Return the [X, Y] coordinate for the center point of the cell that contains the specified text.  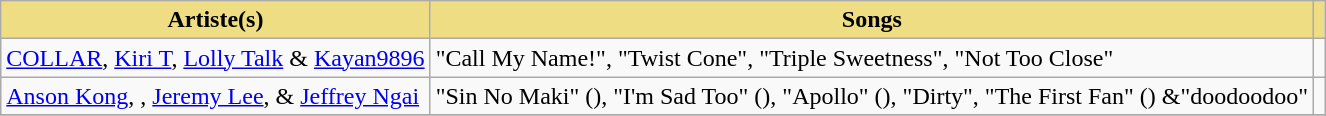
Anson Kong, , Jeremy Lee, & Jeffrey Ngai [216, 96]
"Sin No Maki" (), "I'm Sad Too" (), "Apollo" (), "Dirty", "The First Fan" () &"doodoodoo" [872, 96]
"Call My Name!", "Twist Cone", "Triple Sweetness", "Not Too Close" [872, 58]
Artiste(s) [216, 20]
Songs [872, 20]
COLLAR, Kiri T, Lolly Talk & Kayan9896 [216, 58]
